Scan for the cell matching the given text and deliver its (X, Y) coordinate at center. 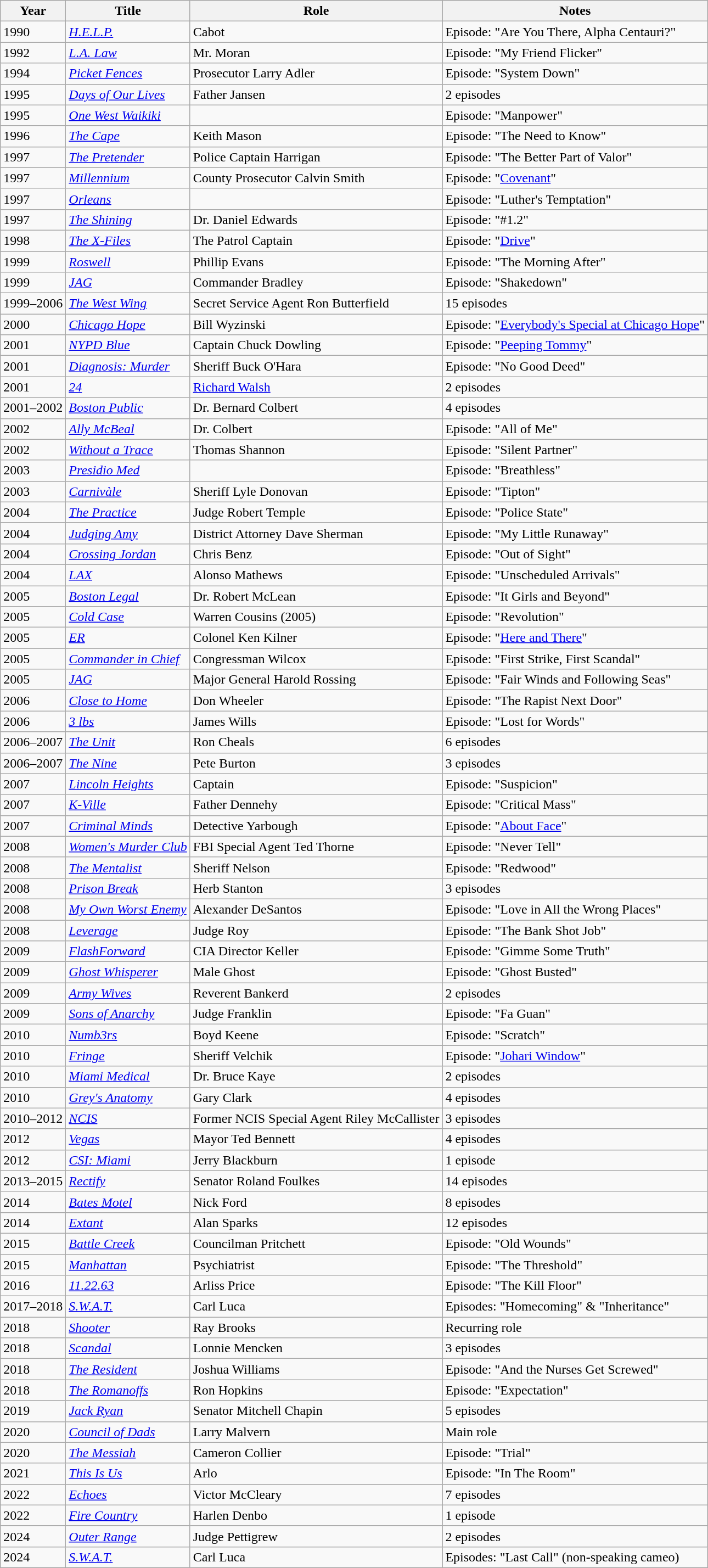
Cold Case (128, 617)
Boston Legal (128, 596)
Echoes (128, 1494)
The Patrol Captain (316, 240)
Police Captain Harrigan (316, 157)
Thomas Shannon (316, 450)
Psychiatrist (316, 1264)
Chicago Hope (128, 324)
2016 (33, 1286)
1998 (33, 240)
24 (128, 387)
LAX (128, 575)
Alexander DeSantos (316, 909)
Episode: "System Down" (575, 74)
Episode: "Out of Sight" (575, 554)
Miami Medical (128, 1077)
CIA Director Keller (316, 951)
Sons of Anarchy (128, 1014)
Episode: "Ghost Busted" (575, 972)
Sheriff Nelson (316, 867)
Chris Benz (316, 554)
2019 (33, 1411)
Episode: "#1.2" (575, 220)
The Shining (128, 220)
Close to Home (128, 701)
One West Waikiki (128, 115)
15 episodes (575, 304)
Councilman Pritchett (316, 1244)
Episode: "Suspicion" (575, 784)
The Unit (128, 742)
Commander Bradley (316, 283)
Episode: "The Better Part of Valor" (575, 157)
Episode: "The Bank Shot Job" (575, 931)
Episode: "My Little Runaway" (575, 533)
FlashForward (128, 951)
CSI: Miami (128, 1160)
Major General Harold Rossing (316, 680)
1999–2006 (33, 304)
Don Wheeler (316, 701)
Episode: "Everybody's Special at Chicago Hope" (575, 324)
Gary Clark (316, 1097)
Victor McCleary (316, 1494)
2013–2015 (33, 1181)
Criminal Minds (128, 826)
Judge Roy (316, 931)
Bates Motel (128, 1202)
Rectify (128, 1181)
2021 (33, 1474)
Senator Mitchell Chapin (316, 1411)
Episode: "About Face" (575, 826)
1990 (33, 32)
Male Ghost (316, 972)
6 episodes (575, 742)
Crossing Jordan (128, 554)
Episode: "Fair Winds and Following Seas" (575, 680)
Episode: "Unscheduled Arrivals" (575, 575)
James Wills (316, 721)
Prison Break (128, 888)
Judging Amy (128, 533)
Ally McBeal (128, 429)
The Romanoffs (128, 1390)
2010–2012 (33, 1118)
Fire Country (128, 1515)
Leverage (128, 931)
14 episodes (575, 1181)
Notes (575, 11)
Episode: "Police State" (575, 512)
Dr. Colbert (316, 429)
Episode: "All of Me" (575, 429)
Recurring role (575, 1328)
1994 (33, 74)
2017–2018 (33, 1307)
Alan Sparks (316, 1223)
Episode: "Lost for Words" (575, 721)
Dr. Bernard Colbert (316, 408)
1996 (33, 136)
Dr. Daniel Edwards (316, 220)
Jack Ryan (128, 1411)
Outer Range (128, 1536)
H.E.L.P. (128, 32)
7 episodes (575, 1494)
3 lbs (128, 721)
Senator Roland Foulkes (316, 1181)
Dr. Robert McLean (316, 596)
Judge Franklin (316, 1014)
Warren Cousins (2005) (316, 617)
Episode: "Old Wounds" (575, 1244)
NCIS (128, 1118)
Father Dennehy (316, 805)
Episode: "Critical Mass" (575, 805)
8 episodes (575, 1202)
Joshua Williams (316, 1369)
Judge Robert Temple (316, 512)
Picket Fences (128, 74)
Reverent Bankerd (316, 993)
Arlo (316, 1474)
Father Jansen (316, 94)
Episode: "The Rapist Next Door" (575, 701)
Episode: "Here and There" (575, 638)
Captain Chuck Dowling (316, 345)
Shooter (128, 1328)
Roswell (128, 262)
The X-Files (128, 240)
Arliss Price (316, 1286)
County Prosecutor Calvin Smith (316, 178)
My Own Worst Enemy (128, 909)
Sheriff Buck O'Hara (316, 366)
Phillip Evans (316, 262)
Episode: "Breathless" (575, 471)
ER (128, 638)
Title (128, 11)
Episode: "Are You There, Alpha Centauri?" (575, 32)
Without a Trace (128, 450)
Ron Cheals (316, 742)
Battle Creek (128, 1244)
Harlen Denbo (316, 1515)
The West Wing (128, 304)
Millennium (128, 178)
Episode: "Gimme Some Truth" (575, 951)
Episode: "Trial" (575, 1453)
Secret Service Agent Ron Butterfield (316, 304)
Herb Stanton (316, 888)
Lincoln Heights (128, 784)
Larry Malvern (316, 1432)
The Pretender (128, 157)
Episode: "Scratch" (575, 1035)
Orleans (128, 199)
Pete Burton (316, 763)
Keith Mason (316, 136)
Diagnosis: Murder (128, 366)
Ghost Whisperer (128, 972)
District Attorney Dave Sherman (316, 533)
The Resident (128, 1369)
Richard Walsh (316, 387)
Detective Yarbough (316, 826)
The Messiah (128, 1453)
Council of Dads (128, 1432)
Bill Wyzinski (316, 324)
Former NCIS Special Agent Riley McCallister (316, 1118)
Episode: "The Need to Know" (575, 136)
Episode: "Never Tell" (575, 847)
Prosecutor Larry Adler (316, 74)
Army Wives (128, 993)
FBI Special Agent Ted Thorne (316, 847)
Episode: "Luther's Temptation" (575, 199)
Ron Hopkins (316, 1390)
Scandal (128, 1348)
Nick Ford (316, 1202)
L.A. Law (128, 53)
Ray Brooks (316, 1328)
Lonnie Mencken (316, 1348)
Episode: "No Good Deed" (575, 366)
Fringe (128, 1056)
Role (316, 11)
Days of Our Lives (128, 94)
Episode: "Tipton" (575, 491)
Alonso Mathews (316, 575)
Congressman Wilcox (316, 659)
Manhattan (128, 1264)
Episode: "And the Nurses Get Screwed" (575, 1369)
Main role (575, 1432)
Vegas (128, 1139)
The Nine (128, 763)
Episode: "Shakedown" (575, 283)
Episode: "The Kill Floor" (575, 1286)
Cameron Collier (316, 1453)
Episode: "It Girls and Beyond" (575, 596)
Episode: "Revolution" (575, 617)
Episode: "The Threshold" (575, 1264)
Episode: "Silent Partner" (575, 450)
Episode: "Peeping Tommy" (575, 345)
Captain (316, 784)
Episode: "First Strike, First Scandal" (575, 659)
Cabot (316, 32)
12 episodes (575, 1223)
Episode: "Redwood" (575, 867)
Episodes: "Last Call" (non-speaking cameo) (575, 1557)
Judge Pettigrew (316, 1536)
Mr. Moran (316, 53)
Episode: "Love in All the Wrong Places" (575, 909)
Colonel Ken Kilner (316, 638)
Dr. Bruce Kaye (316, 1077)
Episode: "Covenant" (575, 178)
2000 (33, 324)
Commander in Chief (128, 659)
K-Ville (128, 805)
Mayor Ted Bennett (316, 1139)
Episode: "Expectation" (575, 1390)
Episode: "Manpower" (575, 115)
Episode: "The Morning After" (575, 262)
Sheriff Velchik (316, 1056)
Sheriff Lyle Donovan (316, 491)
Grey's Anatomy (128, 1097)
The Practice (128, 512)
Episode: "My Friend Flicker" (575, 53)
NYPD Blue (128, 345)
Episode: "Johari Window" (575, 1056)
Year (33, 11)
Boyd Keene (316, 1035)
Episode: "Fa Guan" (575, 1014)
11.22.63 (128, 1286)
The Mentalist (128, 867)
Presidio Med (128, 471)
5 episodes (575, 1411)
Episodes: "Homecoming" & "Inheritance" (575, 1307)
1992 (33, 53)
Carnivàle (128, 491)
Episode: "Drive" (575, 240)
This Is Us (128, 1474)
Women's Murder Club (128, 847)
Jerry Blackburn (316, 1160)
Episode: "In The Room" (575, 1474)
2001–2002 (33, 408)
Boston Public (128, 408)
The Cape (128, 136)
Numb3rs (128, 1035)
Extant (128, 1223)
